Output the (x, y) coordinate of the center of the cell containing the given text.  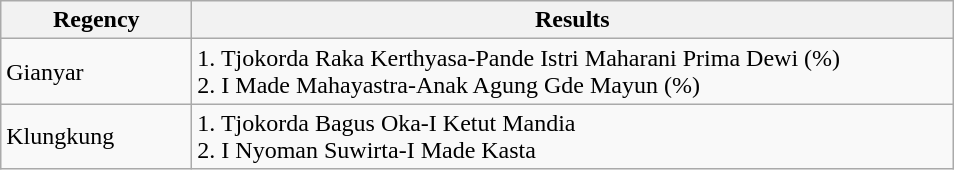
Klungkung (96, 136)
Results (572, 20)
Regency (96, 20)
1. Tjokorda Raka Kerthyasa-Pande Istri Maharani Prima Dewi (%)2. I Made Mahayastra-Anak Agung Gde Mayun (%) (572, 72)
Gianyar (96, 72)
1. Tjokorda Bagus Oka-I Ketut Mandia2. I Nyoman Suwirta-I Made Kasta (572, 136)
